Return [X, Y] of the center of cell containing provided text 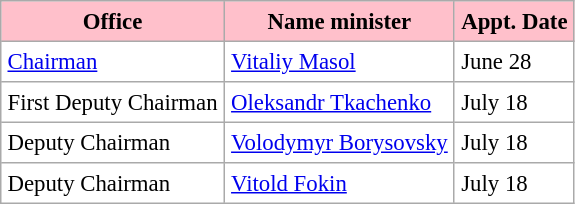
Office [113, 21]
June 28 [514, 61]
Chairman [113, 61]
Name minister [339, 21]
Vitold Fokin [339, 183]
First Deputy Chairman [113, 102]
Volodymyr Borysovsky [339, 142]
Vitaliy Masol [339, 61]
Oleksandr Tkachenko [339, 102]
Appt. Date [514, 21]
